Scan for the cell matching the given text and deliver its [X, Y] coordinate at center. 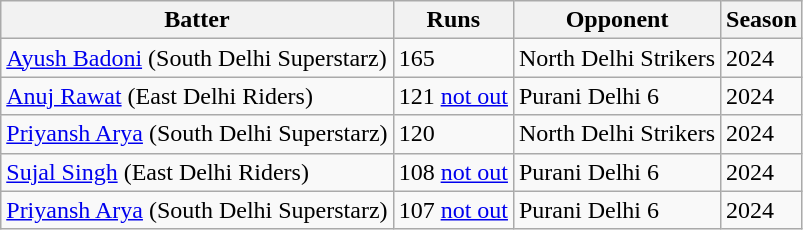
120 [453, 134]
Batter [197, 20]
165 [453, 58]
Sujal Singh (East Delhi Riders) [197, 172]
Anuj Rawat (East Delhi Riders) [197, 96]
108 not out [453, 172]
Ayush Badoni (South Delhi Superstarz) [197, 58]
107 not out [453, 210]
Opponent [616, 20]
Runs [453, 20]
121 not out [453, 96]
Season [762, 20]
